From the cell containing the given text, extract its center point as [x, y] coordinate. 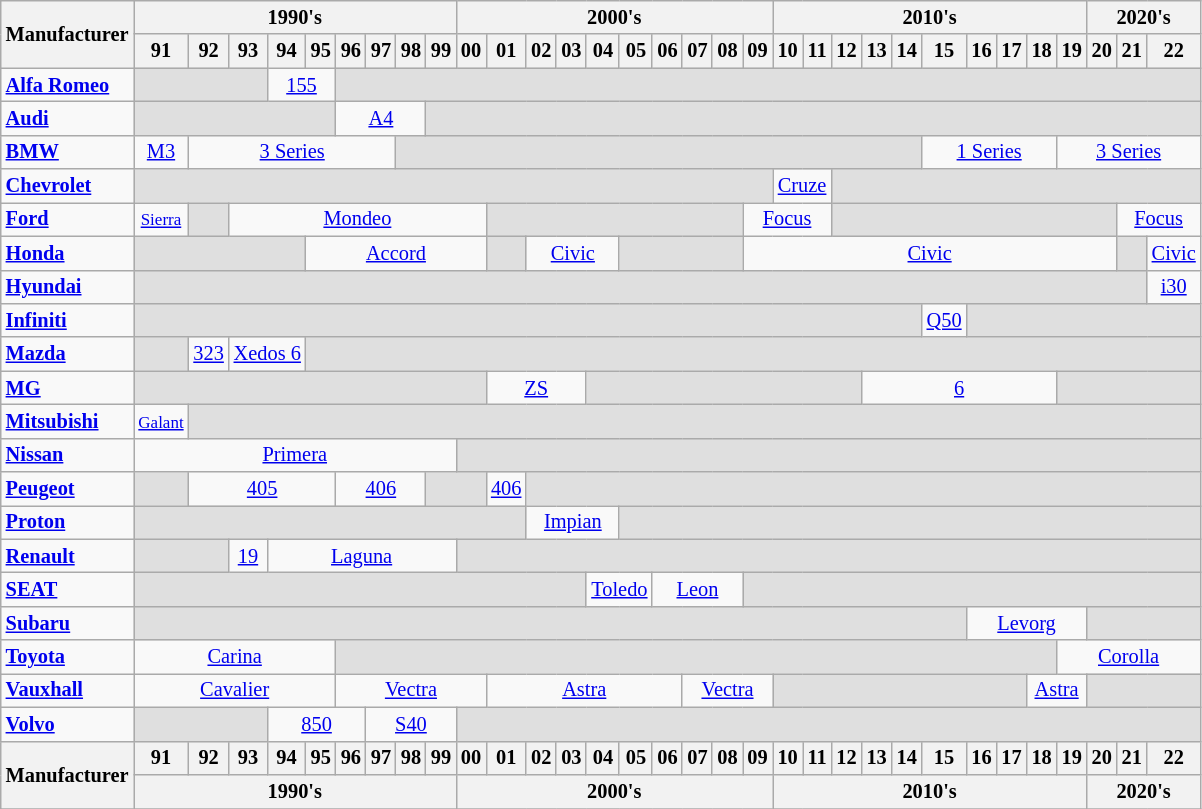
ZS [536, 388]
Peugeot [68, 489]
BMW [68, 152]
Volvo [68, 724]
Mitsubishi [68, 421]
Accord [396, 253]
MG [68, 388]
1 Series [990, 152]
i30 [1174, 287]
Corolla [1129, 657]
Galant [162, 421]
Carina [235, 657]
SEAT [68, 589]
S40 [411, 724]
Ford [68, 219]
Levorg [1026, 623]
Proton [68, 522]
Hyundai [68, 287]
A4 [381, 118]
Honda [68, 253]
Mazda [68, 354]
405 [262, 489]
Alfa Romeo [68, 85]
6 [960, 388]
Nissan [68, 455]
Audi [68, 118]
850 [316, 724]
155 [302, 85]
Sierra [162, 219]
Impian [572, 522]
Chevrolet [68, 186]
Primera [295, 455]
Xedos 6 [268, 354]
Toledo [619, 589]
Vauxhall [68, 690]
Mondeo [358, 219]
Infiniti [68, 320]
Cavalier [235, 690]
Laguna [362, 556]
Cruze [802, 186]
Leon [697, 589]
Subaru [68, 623]
M3 [162, 152]
Q50 [944, 320]
Toyota [68, 657]
323 [208, 354]
Renault [68, 556]
